Output the (x, y) coordinate of the center of the cell containing the given text.  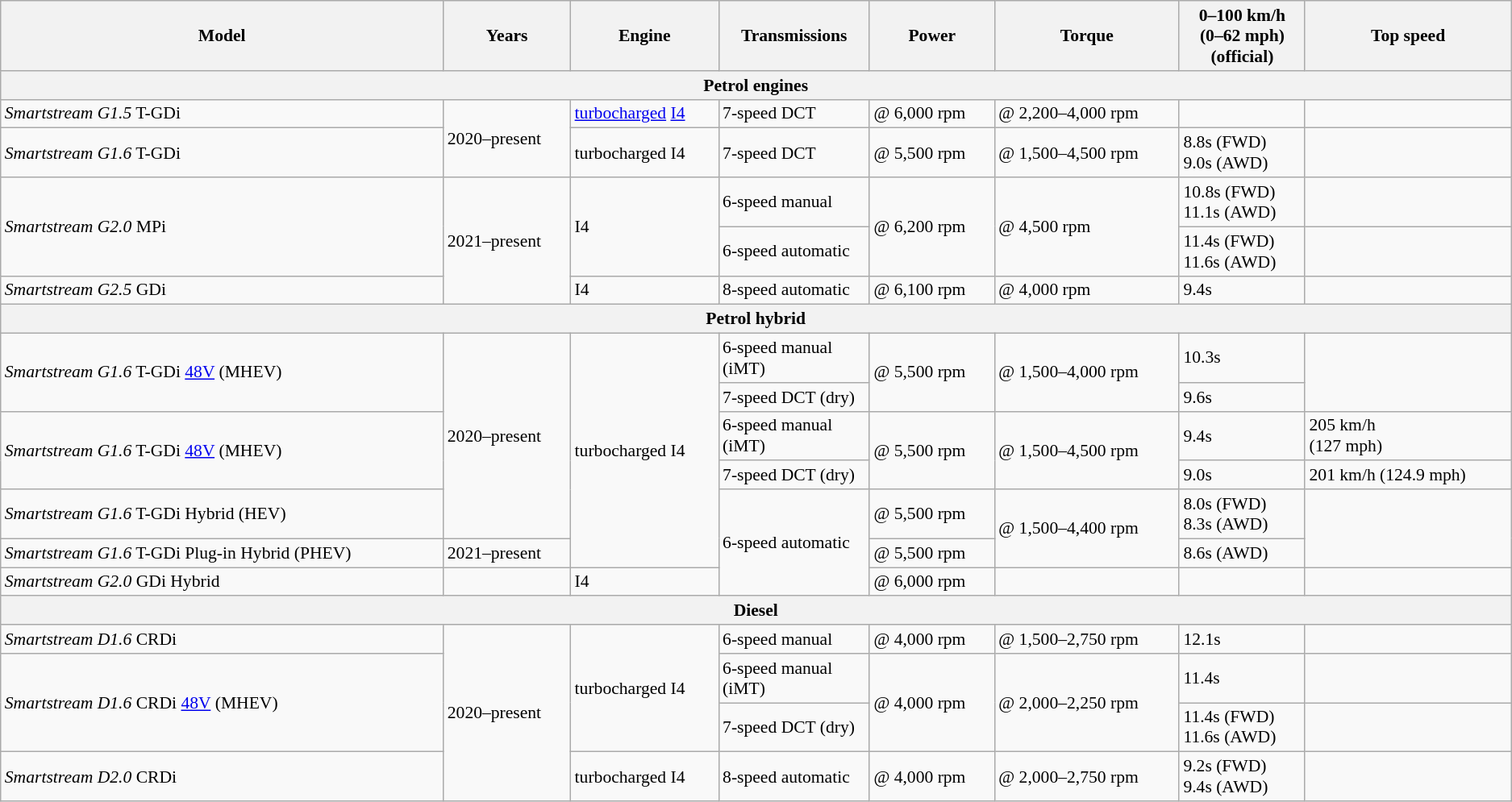
8.0s (FWD) 8.3s (AWD) (1242, 514)
9.2s (FWD)9.4s (AWD) (1242, 777)
Smartstream D1.6 CRDi 48V (MHEV) (223, 703)
Smartstream G2.5 GDi (223, 290)
Model (223, 35)
Top speed (1408, 35)
Smartstream D1.6 CRDi (223, 639)
11.4s (FWD)11.6s (AWD) (1242, 251)
8.8s (FWD)9.0s (AWD) (1242, 153)
Transmissions (793, 35)
@ 2,200–4,000 rpm (1087, 114)
Torque (1087, 35)
@ 6,100 rpm (932, 290)
Smartstream G1.6 T-GDi Plug-in Hybrid (PHEV) (223, 553)
@ 1,500–2,750 rpm (1087, 639)
10.3s (1242, 358)
@ 6,200 rpm (932, 226)
201 km/h (124.9 mph) (1408, 476)
@ 2,000–2,250 rpm (1087, 703)
Smartstream D2.0 CRDi (223, 777)
12.1s (1242, 639)
9.6s (1242, 397)
0–100 km/h(0–62 mph)(official) (1242, 35)
Smartstream G1.6 T-GDi (223, 153)
Smartstream G2.0 MPi (223, 226)
@ 4,500 rpm (1087, 226)
205 km/h(127 mph) (1408, 435)
11.4s (1242, 679)
Diesel (756, 611)
11.4s (FWD) 11.6s (AWD) (1242, 727)
@ 1,500–4,000 rpm (1087, 372)
Smartstream G1.6 T-GDi Hybrid (HEV) (223, 514)
@ 1,500–4,400 rpm (1087, 529)
8.6s (AWD) (1242, 553)
Smartstream G2.0 GDi Hybrid (223, 582)
Petrol engines (756, 85)
Petrol hybrid (756, 319)
Engine (645, 35)
@ 2,000–2,750 rpm (1087, 777)
Years (507, 35)
10.8s (FWD)11.1s (AWD) (1242, 202)
Power (932, 35)
Smartstream G1.5 T-GDi (223, 114)
9.0s (1242, 476)
